Provide the (X, Y) coordinate of the cell's center where the given text is located.  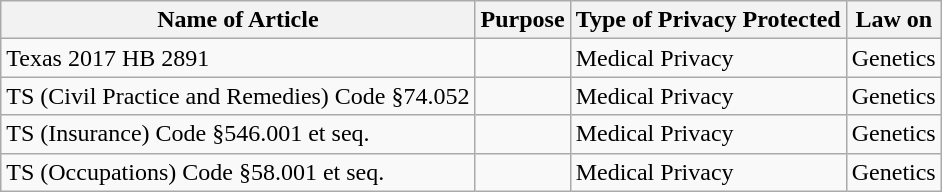
Law on (894, 20)
Type of Privacy Protected (708, 20)
TS (Insurance) Code §546.001 et seq. (238, 134)
Texas 2017 HB 2891 (238, 58)
TS (Occupations) Code §58.001 et seq. (238, 172)
TS (Civil Practice and Remedies) Code §74.052 (238, 96)
Purpose (522, 20)
Name of Article (238, 20)
